Search for the cell housing the specified text and yield its [X, Y] center coordinate. 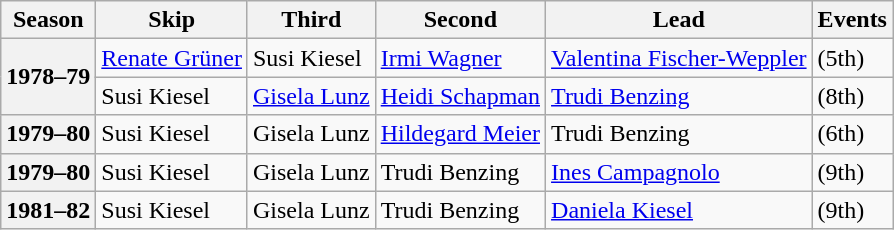
1978–79 [48, 77]
1981–82 [48, 210]
Ines Campagnolo [680, 172]
Season [48, 20]
Second [460, 20]
(6th) [852, 134]
Third [311, 20]
(5th) [852, 58]
Lead [680, 20]
Events [852, 20]
Hildegard Meier [460, 134]
Daniela Kiesel [680, 210]
Valentina Fischer-Weppler [680, 58]
Irmi Wagner [460, 58]
Heidi Schapman [460, 96]
(8th) [852, 96]
Skip [172, 20]
Renate Grüner [172, 58]
